Identify which cell holds the provided text, then report its (X, Y) central coordinate. 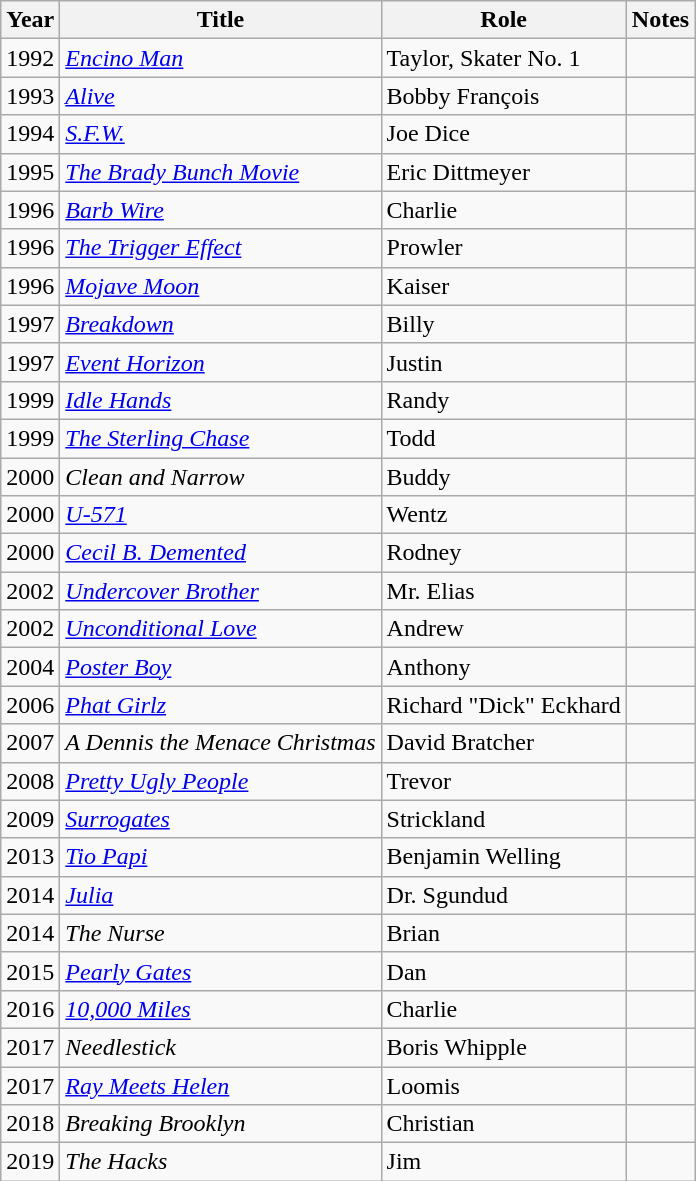
Tio Papi (220, 857)
2009 (30, 819)
Benjamin Welling (504, 857)
Pretty Ugly People (220, 781)
Clean and Narrow (220, 477)
Event Horizon (220, 362)
Role (504, 20)
2004 (30, 667)
Prowler (504, 248)
2006 (30, 705)
The Sterling Chase (220, 438)
2008 (30, 781)
Boris Whipple (504, 1047)
Brian (504, 933)
1995 (30, 172)
Dan (504, 971)
Phat Girlz (220, 705)
Pearly Gates (220, 971)
1994 (30, 134)
The Brady Bunch Movie (220, 172)
Year (30, 20)
Eric Dittmeyer (504, 172)
Poster Boy (220, 667)
Bobby François (504, 96)
Ray Meets Helen (220, 1085)
Loomis (504, 1085)
2016 (30, 1009)
Encino Man (220, 58)
Surrogates (220, 819)
Jim (504, 1162)
2007 (30, 743)
Joe Dice (504, 134)
Alive (220, 96)
Julia (220, 895)
U-571 (220, 515)
Dr. Sgundud (504, 895)
Andrew (504, 629)
Randy (504, 400)
A Dennis the Menace Christmas (220, 743)
The Hacks (220, 1162)
10,000 Miles (220, 1009)
Buddy (504, 477)
2015 (30, 971)
The Trigger Effect (220, 248)
Mr. Elias (504, 591)
Billy (504, 324)
Breaking Brooklyn (220, 1124)
David Bratcher (504, 743)
Strickland (504, 819)
Breakdown (220, 324)
Idle Hands (220, 400)
Rodney (504, 553)
Mojave Moon (220, 286)
Christian (504, 1124)
Kaiser (504, 286)
Richard "Dick" Eckhard (504, 705)
Anthony (504, 667)
Notes (660, 20)
2013 (30, 857)
The Nurse (220, 933)
Taylor, Skater No. 1 (504, 58)
Needlestick (220, 1047)
Barb Wire (220, 210)
Unconditional Love (220, 629)
Justin (504, 362)
Todd (504, 438)
2019 (30, 1162)
Wentz (504, 515)
Title (220, 20)
Undercover Brother (220, 591)
Trevor (504, 781)
2018 (30, 1124)
Cecil B. Demented (220, 553)
S.F.W. (220, 134)
1993 (30, 96)
1992 (30, 58)
